Identify which cell holds the provided text, then report its [x, y] central coordinate. 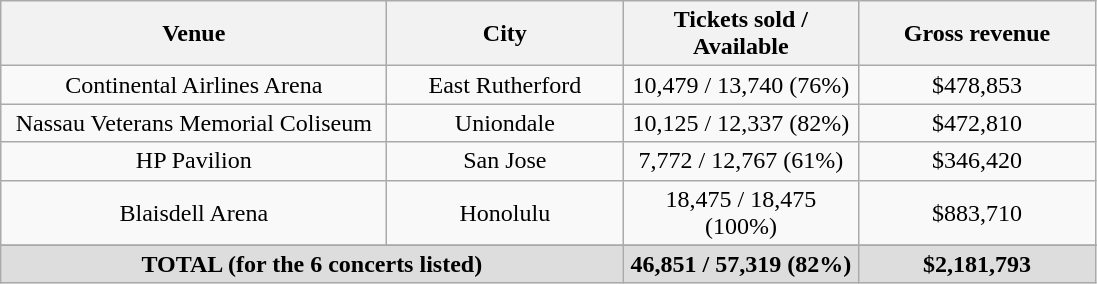
HP Pavilion [194, 161]
Honolulu [505, 212]
7,772 / 12,767 (61%) [741, 161]
10,479 / 13,740 (76%) [741, 85]
Uniondale [505, 123]
San Jose [505, 161]
City [505, 34]
$2,181,793 [977, 264]
Blaisdell Arena [194, 212]
Continental Airlines Arena [194, 85]
East Rutherford [505, 85]
$478,853 [977, 85]
Tickets sold / Available [741, 34]
Nassau Veterans Memorial Coliseum [194, 123]
18,475 / 18,475 (100%) [741, 212]
$346,420 [977, 161]
TOTAL (for the 6 concerts listed) [312, 264]
Venue [194, 34]
Gross revenue [977, 34]
$883,710 [977, 212]
46,851 / 57,319 (82%) [741, 264]
10,125 / 12,337 (82%) [741, 123]
$472,810 [977, 123]
